From the cell containing the given text, extract its center point as [x, y] coordinate. 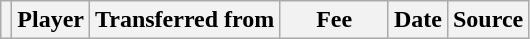
Fee [334, 20]
Player [51, 20]
Source [488, 20]
Transferred from [185, 20]
Date [418, 20]
